Return the [x, y] coordinate for the center point of the cell that contains the specified text.  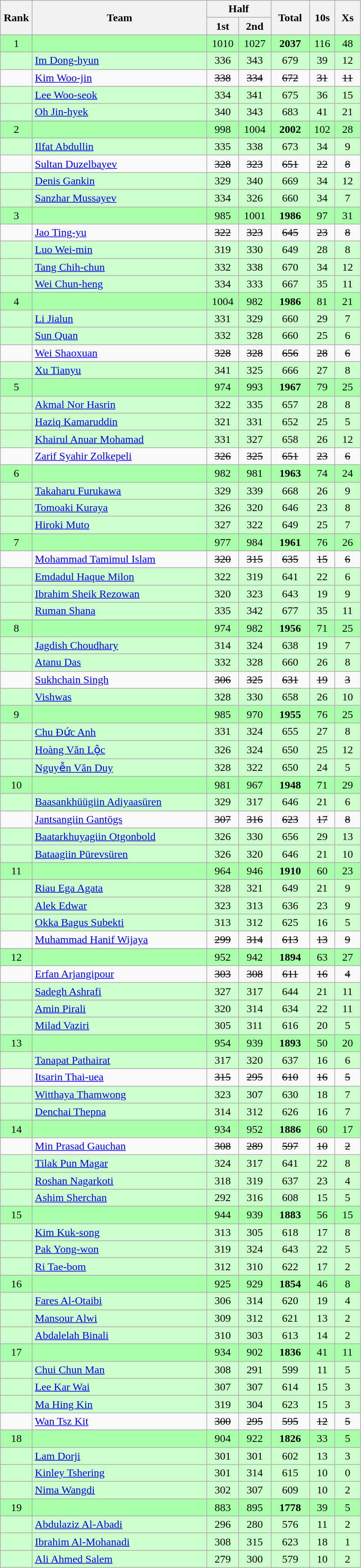
602 [290, 1455]
Ilfat Abdullin [120, 146]
638 [290, 645]
Kim Kuk-song [120, 1232]
929 [255, 1284]
610 [290, 1077]
675 [290, 95]
Min Prasad Gauchan [120, 1146]
645 [290, 233]
636 [290, 905]
925 [223, 1284]
946 [255, 871]
Erfan Arjangipour [120, 974]
666 [290, 370]
63 [322, 957]
336 [223, 61]
Kinley Tshering [120, 1473]
Rank [16, 18]
79 [322, 387]
Vishwas [120, 697]
634 [290, 1009]
631 [290, 680]
599 [290, 1370]
669 [290, 181]
296 [223, 1525]
2002 [290, 129]
Lam Dorji [120, 1455]
333 [255, 284]
Tomoaki Kuraya [120, 508]
652 [290, 422]
Denis Gankin [120, 181]
1967 [290, 387]
Okka Bagus Subekti [120, 923]
614 [290, 1387]
954 [223, 1043]
302 [223, 1490]
Im Dong-hyun [120, 61]
Milad Vaziri [120, 1026]
46 [322, 1284]
Fares Al-Otaibi [120, 1301]
Baasankhüügiin Adiyaasüren [120, 802]
Wei Shaoxuan [120, 353]
Xu Tianyu [120, 370]
1893 [290, 1043]
1955 [290, 714]
579 [290, 1559]
Emdadul Haque Milon [120, 577]
Oh Jin-hyek [120, 112]
Takaharu Furukawa [120, 490]
683 [290, 112]
644 [290, 991]
904 [223, 1438]
36 [322, 95]
1836 [290, 1352]
576 [290, 1525]
Half [239, 9]
Chu Đức Anh [120, 732]
1st [223, 26]
616 [290, 1026]
1001 [255, 216]
626 [290, 1112]
Abdalelah Binali [120, 1335]
Ruman Shana [120, 611]
1778 [290, 1507]
10s [322, 18]
292 [223, 1198]
630 [290, 1094]
299 [223, 940]
Ali Ahmed Salem [120, 1559]
Mansour Alwi [120, 1318]
Wan Tsz Kit [120, 1421]
318 [223, 1181]
Sadegh Ashrafi [120, 991]
81 [322, 301]
970 [255, 714]
Akmal Nor Hasrin [120, 404]
Baatarkhuyagiin Otgonbold [120, 836]
1910 [290, 871]
Ma Hing Kin [120, 1404]
964 [223, 871]
Sultan Duzelbayev [120, 164]
902 [255, 1352]
608 [290, 1198]
Haziq Kamaruddin [120, 422]
967 [255, 785]
1826 [290, 1438]
673 [290, 146]
116 [322, 43]
Li Jialun [120, 319]
Roshan Nagarkoti [120, 1181]
Atanu Das [120, 662]
667 [290, 284]
Luo Wei-min [120, 250]
Hoàng Văn Lộc [120, 750]
998 [223, 129]
291 [255, 1370]
1894 [290, 957]
Witthaya Thamwong [120, 1094]
Ibrahim Al-Mohanadi [120, 1542]
1963 [290, 473]
Tang Chih-chun [120, 267]
1010 [223, 43]
1886 [290, 1129]
2nd [255, 26]
984 [255, 542]
1027 [255, 43]
74 [322, 473]
Lee Kar Wai [120, 1387]
0 [347, 1473]
Muhammad Hanif Wijaya [120, 940]
304 [255, 1404]
Abdulaziz Al-Abadi [120, 1525]
50 [322, 1043]
Wei Chun-heng [120, 284]
Nima Wangdi [120, 1490]
597 [290, 1146]
311 [255, 1026]
Khairul Anuar Mohamad [120, 439]
56 [322, 1215]
620 [290, 1301]
342 [255, 611]
Bataagiin Pürevsüren [120, 854]
1883 [290, 1215]
309 [223, 1318]
Kim Woo-jin [120, 78]
Denchai Thepna [120, 1112]
Alek Edwar [120, 905]
97 [322, 216]
883 [223, 1507]
Ibrahim Sheik Rezowan [120, 594]
668 [290, 490]
102 [322, 129]
922 [255, 1438]
635 [290, 559]
944 [223, 1215]
1956 [290, 628]
609 [290, 1490]
Sanzhar Mussayev [120, 198]
Xs [347, 18]
289 [255, 1146]
Total [290, 18]
Hiroki Muto [120, 525]
621 [290, 1318]
672 [290, 78]
655 [290, 732]
279 [223, 1559]
Nguyễn Văn Duy [120, 767]
1854 [290, 1284]
595 [290, 1421]
Ashim Sherchan [120, 1198]
Ri Tae-bom [120, 1267]
Riau Ega Agata [120, 888]
2037 [290, 43]
1961 [290, 542]
Amin Pirali [120, 1009]
280 [255, 1525]
Chui Chun Man [120, 1370]
625 [290, 923]
611 [290, 974]
895 [255, 1507]
339 [255, 490]
615 [290, 1473]
Pak Yong-won [120, 1249]
33 [322, 1438]
48 [347, 43]
622 [290, 1267]
1948 [290, 785]
993 [255, 387]
Itsarin Thai-uea [120, 1077]
Tilak Pun Magar [120, 1163]
679 [290, 61]
Jao Ting-yu [120, 233]
Jantsangiin Gantögs [120, 819]
618 [290, 1232]
Tanapat Pathairat [120, 1060]
Mohammad Tamimul Islam [120, 559]
977 [223, 542]
677 [290, 611]
670 [290, 267]
Lee Woo-seok [120, 95]
657 [290, 404]
Sun Quan [120, 336]
Jagdish Choudhary [120, 645]
Sukhchain Singh [120, 680]
Zarif Syahir Zolkepeli [120, 456]
Team [120, 18]
942 [255, 957]
